Detect which cell encompasses the target text, then output its [x, y] center coordinate. 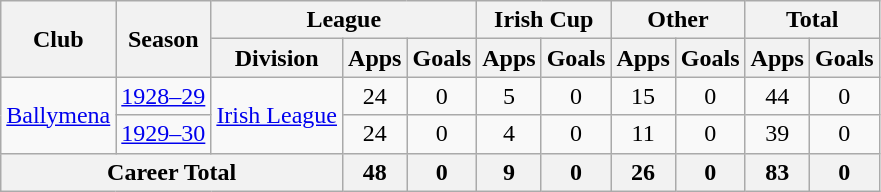
Career Total [172, 172]
11 [643, 134]
48 [375, 172]
5 [509, 96]
Total [812, 20]
Other [678, 20]
Irish League [277, 115]
44 [777, 96]
15 [643, 96]
83 [777, 172]
26 [643, 172]
9 [509, 172]
Ballymena [58, 115]
Division [277, 58]
39 [777, 134]
1929–30 [164, 134]
Irish Cup [544, 20]
League [344, 20]
Season [164, 39]
4 [509, 134]
1928–29 [164, 96]
Club [58, 39]
